Find where the given text appears and provide that cell's center as [X, Y] coordinate. 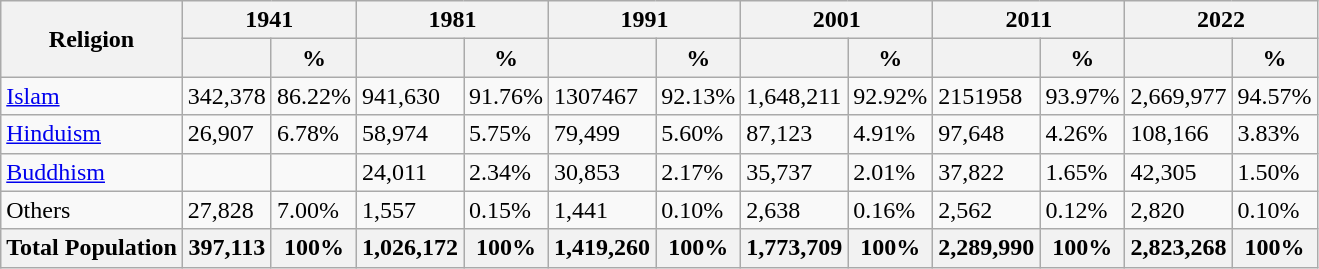
91.76% [506, 96]
108,166 [1178, 134]
30,853 [602, 172]
2022 [1221, 20]
397,113 [226, 248]
86.22% [314, 96]
941,630 [410, 96]
1,441 [602, 210]
2.17% [698, 172]
0.16% [890, 210]
58,974 [410, 134]
2011 [1029, 20]
1991 [645, 20]
2,820 [1178, 210]
2,669,977 [1178, 96]
4.26% [1082, 134]
2,289,990 [986, 248]
27,828 [226, 210]
1307467 [602, 96]
5.60% [698, 134]
1,419,260 [602, 248]
97,648 [986, 134]
342,378 [226, 96]
6.78% [314, 134]
1,773,709 [794, 248]
Buddhism [92, 172]
92.92% [890, 96]
94.57% [1274, 96]
Others [92, 210]
1981 [452, 20]
2,562 [986, 210]
24,011 [410, 172]
0.15% [506, 210]
2001 [837, 20]
35,737 [794, 172]
Islam [92, 96]
4.91% [890, 134]
37,822 [986, 172]
Total Population [92, 248]
42,305 [1178, 172]
2,823,268 [1178, 248]
1,557 [410, 210]
7.00% [314, 210]
2151958 [986, 96]
87,123 [794, 134]
92.13% [698, 96]
2.01% [890, 172]
1.50% [1274, 172]
93.97% [1082, 96]
1,648,211 [794, 96]
2,638 [794, 210]
26,907 [226, 134]
2.34% [506, 172]
3.83% [1274, 134]
1.65% [1082, 172]
1941 [269, 20]
1,026,172 [410, 248]
Hinduism [92, 134]
0.12% [1082, 210]
79,499 [602, 134]
5.75% [506, 134]
Religion [92, 39]
